Search for the cell housing the specified text and yield its (X, Y) center coordinate. 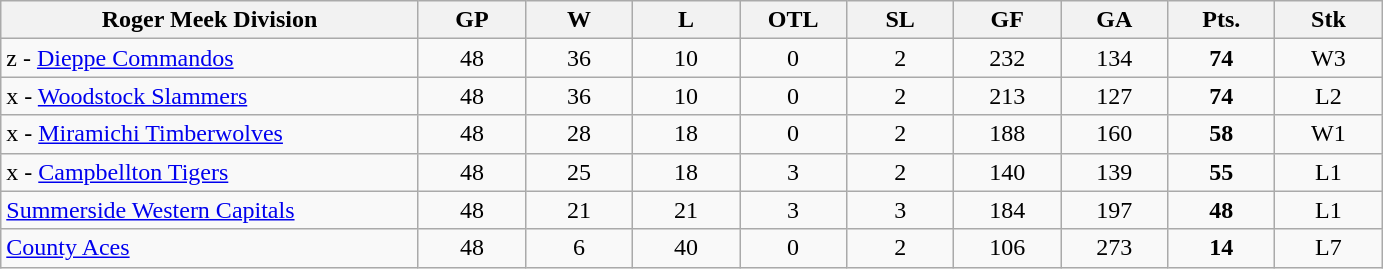
L7 (1328, 248)
55 (1222, 172)
197 (1114, 210)
County Aces (210, 248)
W1 (1328, 134)
232 (1008, 58)
W (578, 20)
273 (1114, 248)
6 (578, 248)
106 (1008, 248)
134 (1114, 58)
160 (1114, 134)
28 (578, 134)
z - Dieppe Commandos (210, 58)
OTL (794, 20)
127 (1114, 96)
Summerside Western Capitals (210, 210)
213 (1008, 96)
x - Campbellton Tigers (210, 172)
GP (472, 20)
188 (1008, 134)
x - Woodstock Slammers (210, 96)
Roger Meek Division (210, 20)
Pts. (1222, 20)
140 (1008, 172)
SL (900, 20)
GF (1008, 20)
Stk (1328, 20)
40 (686, 248)
W3 (1328, 58)
GA (1114, 20)
14 (1222, 248)
L2 (1328, 96)
58 (1222, 134)
25 (578, 172)
L (686, 20)
139 (1114, 172)
x - Miramichi Timberwolves (210, 134)
184 (1008, 210)
